Identify which cell holds the provided text, then report its [x, y] central coordinate. 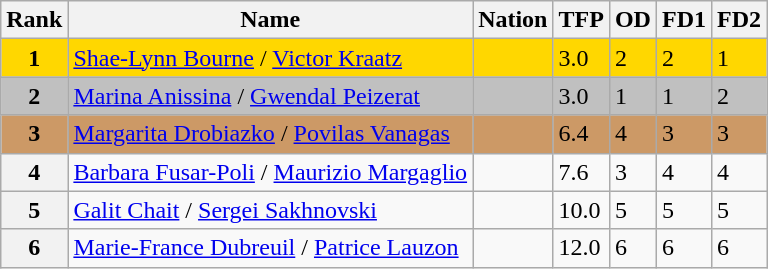
Barbara Fusar-Poli / Maurizio Margaglio [270, 172]
OD [632, 20]
10.0 [581, 210]
Marina Anissina / Gwendal Peizerat [270, 96]
Marie-France Dubreuil / Patrice Lauzon [270, 248]
Shae-Lynn Bourne / Victor Kraatz [270, 58]
6.4 [581, 134]
12.0 [581, 248]
TFP [581, 20]
Galit Chait / Sergei Sakhnovski [270, 210]
Name [270, 20]
Nation [513, 20]
7.6 [581, 172]
Margarita Drobiazko / Povilas Vanagas [270, 134]
FD2 [740, 20]
Rank [34, 20]
FD1 [684, 20]
